For the text-containing cell, return its midpoint in [X, Y] coordinate format. 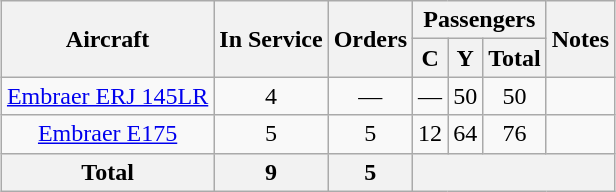
Y [466, 58]
Embraer ERJ 145LR [107, 96]
9 [271, 172]
Notes [580, 39]
C [430, 58]
Embraer E175 [107, 134]
In Service [271, 39]
64 [466, 134]
Orders [370, 39]
12 [430, 134]
4 [271, 96]
Aircraft [107, 39]
Passengers [480, 20]
76 [515, 134]
